Return the (X, Y) coordinate for the center point of the cell that contains the specified text.  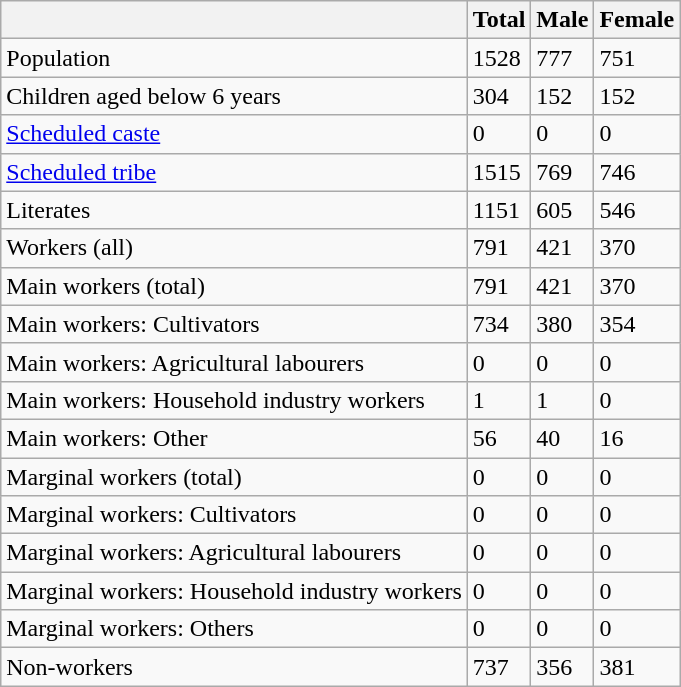
1528 (499, 58)
16 (637, 438)
746 (637, 172)
Main workers: Household industry workers (234, 400)
Main workers (total) (234, 286)
777 (562, 58)
1515 (499, 172)
56 (499, 438)
Marginal workers: Cultivators (234, 515)
734 (499, 324)
354 (637, 324)
304 (499, 96)
380 (562, 324)
Marginal workers (total) (234, 477)
40 (562, 438)
Male (562, 20)
751 (637, 58)
769 (562, 172)
Workers (all) (234, 248)
Non-workers (234, 667)
381 (637, 667)
Marginal workers: Household industry workers (234, 591)
Main workers: Other (234, 438)
Marginal workers: Agricultural labourers (234, 553)
605 (562, 210)
Female (637, 20)
Total (499, 20)
Children aged below 6 years (234, 96)
Scheduled tribe (234, 172)
Marginal workers: Others (234, 629)
Main workers: Agricultural labourers (234, 362)
546 (637, 210)
356 (562, 667)
Main workers: Cultivators (234, 324)
Population (234, 58)
Literates (234, 210)
1151 (499, 210)
737 (499, 667)
Scheduled caste (234, 134)
